Extract the [x, y] coordinate from the center of the cell holding the provided text.  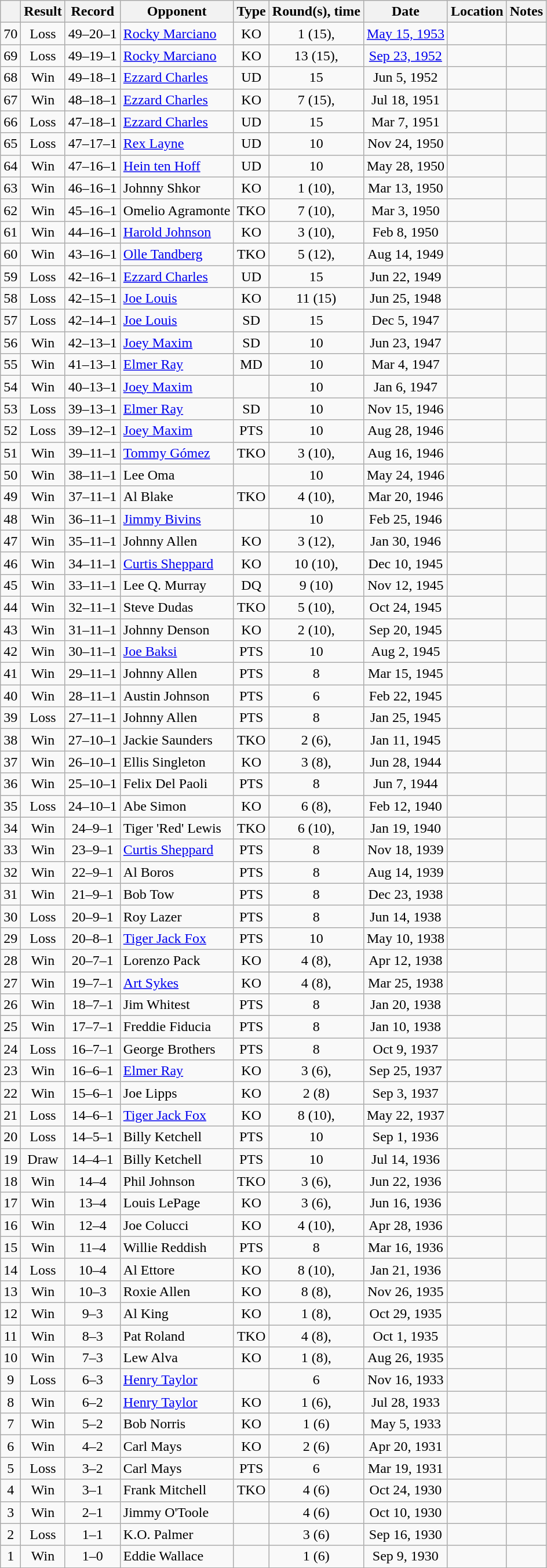
Feb 25, 1946 [406, 519]
49–20–1 [93, 34]
7 [10, 1424]
63 [10, 188]
K.O. Palmer [177, 1534]
2 (10), [316, 629]
6 (8), [316, 806]
46 [10, 563]
46–16–1 [93, 188]
43–16–1 [93, 254]
Oct 24, 1945 [406, 607]
Phil Johnson [177, 1181]
2 [10, 1534]
Steve Dudas [177, 607]
68 [10, 78]
34 [10, 828]
Jimmy Bivins [177, 519]
36–11–1 [93, 519]
30 [10, 916]
1 (10), [316, 188]
Bob Norris [177, 1424]
Nov 24, 1950 [406, 144]
14–4–1 [93, 1159]
2 (8) [316, 1093]
Dec 5, 1947 [406, 321]
Feb 22, 1945 [406, 696]
23–9–1 [93, 850]
10–3 [93, 1291]
20 [10, 1137]
Jan 20, 1938 [406, 1005]
25–10–1 [93, 784]
22 [10, 1093]
31–11–1 [93, 629]
Record [93, 12]
42–14–1 [93, 321]
Oct 9, 1937 [406, 1049]
44–16–1 [93, 232]
54 [10, 387]
Aug 28, 1946 [406, 431]
40 [10, 696]
23 [10, 1071]
10–4 [93, 1269]
12 [10, 1313]
16–7–1 [93, 1049]
Jan 25, 1945 [406, 718]
41–13–1 [93, 365]
Al Ettore [177, 1269]
Willie Reddish [177, 1247]
22–9–1 [93, 872]
9 [10, 1380]
Jim Whitest [177, 1005]
31 [10, 894]
64 [10, 166]
Johnny Denson [177, 629]
Notes [526, 12]
Draw [43, 1159]
Sep 20, 1945 [406, 629]
42–15–1 [93, 299]
Olle Tandberg [177, 254]
Apr 12, 1938 [406, 960]
51 [10, 453]
Nov 26, 1935 [406, 1291]
1 (6), [316, 1402]
Jan 11, 1945 [406, 740]
3 (6) [316, 1534]
32 [10, 872]
2 (6) [316, 1446]
Jun 23, 1947 [406, 343]
2 (6), [316, 740]
Sep 3, 1937 [406, 1093]
Dec 10, 1945 [406, 563]
48 [10, 519]
Pat Roland [177, 1335]
Sep 16, 1930 [406, 1534]
3–2 [93, 1468]
18–7–1 [93, 1005]
16–6–1 [93, 1071]
Date [406, 12]
Abe Simon [177, 806]
39–11–1 [93, 453]
56 [10, 343]
39–13–1 [93, 409]
Jun 25, 1948 [406, 299]
17 [10, 1203]
Rex Layne [177, 144]
69 [10, 56]
47–17–1 [93, 144]
Joe Baksi [177, 652]
1 [10, 1556]
45 [10, 585]
Mar 19, 1931 [406, 1468]
Ellis Singleton [177, 762]
Felix Del Paoli [177, 784]
42 [10, 652]
7 (10), [316, 210]
13–4 [93, 1203]
Frank Mitchell [177, 1490]
Dec 23, 1938 [406, 894]
1–1 [93, 1534]
Jan 6, 1947 [406, 387]
Round(s), time [316, 12]
11 [10, 1335]
Oct 10, 1930 [406, 1512]
30–11–1 [93, 652]
May 10, 1938 [406, 938]
Roxie Allen [177, 1291]
45–16–1 [93, 210]
Mar 3, 1950 [406, 210]
29 [10, 938]
41 [10, 674]
49 [10, 497]
Tommy Gómez [177, 453]
Aug 14, 1939 [406, 872]
Mar 16, 1936 [406, 1247]
Opponent [177, 12]
32–11–1 [93, 607]
Jun 16, 1936 [406, 1203]
20–8–1 [93, 938]
65 [10, 144]
Jul 28, 1933 [406, 1402]
34–11–1 [93, 563]
Louis LePage [177, 1203]
DQ [251, 585]
MD [251, 365]
3 [10, 1512]
15–6–1 [93, 1093]
50 [10, 475]
Jan 30, 1946 [406, 541]
21–9–1 [93, 894]
Nov 18, 1939 [406, 850]
Nov 15, 1946 [406, 409]
Joe Colucci [177, 1225]
37 [10, 762]
19 [10, 1159]
Type [251, 12]
May 15, 1953 [406, 34]
Al Boros [177, 872]
19–7–1 [93, 983]
8–3 [93, 1335]
17–7–1 [93, 1027]
6 (10), [316, 828]
Jan 19, 1940 [406, 828]
Location [477, 12]
5–2 [93, 1424]
39–12–1 [93, 431]
47–16–1 [93, 166]
7–3 [93, 1358]
6–3 [93, 1380]
38 [10, 740]
Nov 16, 1933 [406, 1380]
14–5–1 [93, 1137]
42–16–1 [93, 277]
Feb 12, 1940 [406, 806]
Sep 25, 1937 [406, 1071]
59 [10, 277]
3 (12), [316, 541]
53 [10, 409]
Jun 22, 1949 [406, 277]
48–18–1 [93, 100]
Jan 10, 1938 [406, 1027]
Jun 28, 1944 [406, 762]
14–4 [93, 1181]
Oct 1, 1935 [406, 1335]
Bob Tow [177, 894]
Omelio Agramonte [177, 210]
20–9–1 [93, 916]
5 (12), [316, 254]
8 (8), [316, 1291]
28–11–1 [93, 696]
Eddie Wallace [177, 1556]
27 [10, 983]
Mar 4, 1947 [406, 365]
18 [10, 1181]
27–10–1 [93, 740]
Johnny Shkor [177, 188]
May 22, 1937 [406, 1115]
62 [10, 210]
14–6–1 [93, 1115]
Jul 18, 1951 [406, 100]
Oct 29, 1935 [406, 1313]
35–11–1 [93, 541]
29–11–1 [93, 674]
Sep 1, 1936 [406, 1137]
Tiger 'Red' Lewis [177, 828]
Sep 23, 1952 [406, 56]
Lee Q. Murray [177, 585]
Mar 15, 1945 [406, 674]
Mar 20, 1946 [406, 497]
4–2 [93, 1446]
24 [10, 1049]
Jun 7, 1944 [406, 784]
36 [10, 784]
37–11–1 [93, 497]
27–11–1 [93, 718]
Jun 14, 1938 [406, 916]
Jackie Saunders [177, 740]
Mar 25, 1938 [406, 983]
24–9–1 [93, 828]
47 [10, 541]
57 [10, 321]
Jan 21, 1936 [406, 1269]
11–4 [93, 1247]
9–3 [93, 1313]
Harold Johnson [177, 232]
Lew Alva [177, 1358]
Joe Lipps [177, 1093]
42–13–1 [93, 343]
Sep 9, 1930 [406, 1556]
Oct 24, 1930 [406, 1490]
35 [10, 806]
Aug 2, 1945 [406, 652]
Jimmy O'Toole [177, 1512]
49–18–1 [93, 78]
58 [10, 299]
Feb 8, 1950 [406, 232]
28 [10, 960]
Mar 7, 1951 [406, 122]
Apr 20, 1931 [406, 1446]
43 [10, 629]
9 (10) [316, 585]
33 [10, 850]
55 [10, 365]
14 [10, 1269]
Nov 12, 1945 [406, 585]
13 [10, 1291]
25 [10, 1027]
Roy Lazer [177, 916]
May 28, 1950 [406, 166]
40–13–1 [93, 387]
George Brothers [177, 1049]
Aug 14, 1949 [406, 254]
Al Blake [177, 497]
Art Sykes [177, 983]
Mar 13, 1950 [406, 188]
Aug 16, 1946 [406, 453]
26–10–1 [93, 762]
Lee Oma [177, 475]
66 [10, 122]
61 [10, 232]
Aug 26, 1935 [406, 1358]
7 (15), [316, 100]
47–18–1 [93, 122]
Austin Johnson [177, 696]
5 [10, 1468]
1–0 [93, 1556]
16 [10, 1225]
3–1 [93, 1490]
Hein ten Hoff [177, 166]
6–2 [93, 1402]
20–7–1 [93, 960]
39 [10, 718]
May 5, 1933 [406, 1424]
Jun 22, 1936 [406, 1181]
70 [10, 34]
44 [10, 607]
1 (15), [316, 34]
2–1 [93, 1512]
21 [10, 1115]
Freddie Fiducia [177, 1027]
Al King [177, 1313]
Result [43, 12]
Apr 28, 1936 [406, 1225]
67 [10, 100]
Lorenzo Pack [177, 960]
60 [10, 254]
4 [10, 1490]
Jun 5, 1952 [406, 78]
52 [10, 431]
12–4 [93, 1225]
Jul 14, 1936 [406, 1159]
3 (8), [316, 762]
5 (10), [316, 607]
26 [10, 1005]
May 24, 1946 [406, 475]
11 (15) [316, 299]
33–11–1 [93, 585]
24–10–1 [93, 806]
38–11–1 [93, 475]
49–19–1 [93, 56]
10 (10), [316, 563]
13 (15), [316, 56]
